Provide the (X, Y) coordinate of the cell's center where the given text is located.  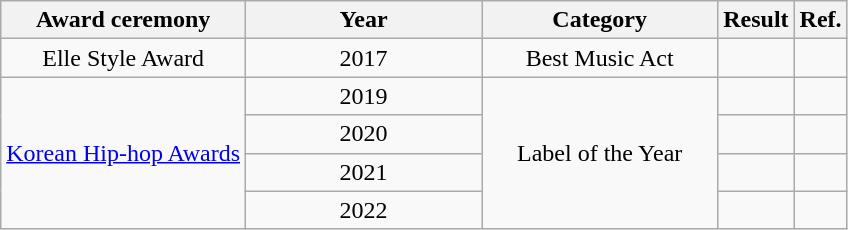
Elle Style Award (124, 58)
2021 (364, 172)
Category (600, 20)
Ref. (820, 20)
Label of the Year (600, 153)
Result (756, 20)
2019 (364, 96)
Korean Hip-hop Awards (124, 153)
2017 (364, 58)
Award ceremony (124, 20)
Best Music Act (600, 58)
Year (364, 20)
2020 (364, 134)
2022 (364, 210)
